Pinpoint the cell where the given text exists, returning its [X, Y] midpoint coordinate. 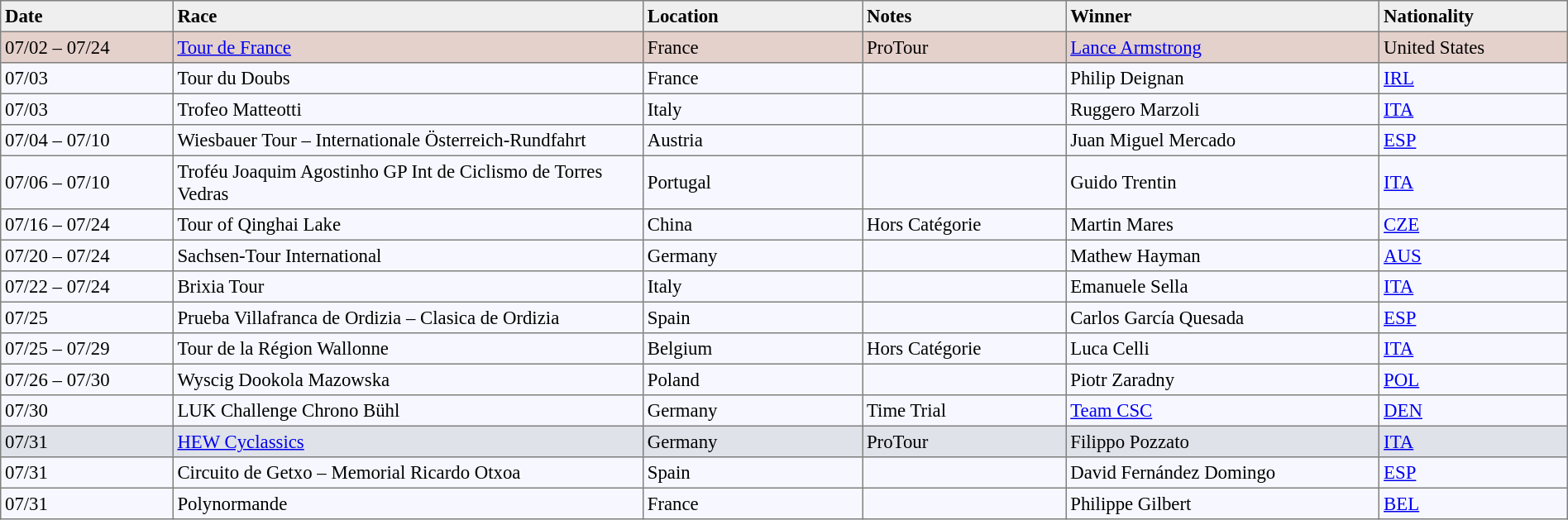
Piotr Zaradny [1222, 379]
07/25 [87, 317]
Portugal [753, 182]
Polynormande [408, 503]
Wyscig Dookola Mazowska [408, 379]
Date [87, 17]
POL [1474, 379]
Mathew Hayman [1222, 255]
Guido Trentin [1222, 182]
Tour du Doubs [408, 79]
Wiesbauer Tour – Internationale Österreich-Rundfahrt [408, 141]
Trofeo Matteotti [408, 109]
China [753, 225]
Circuito de Getxo – Memorial Ricardo Otxoa [408, 473]
Nationality [1474, 17]
IRL [1474, 79]
United States [1474, 47]
Time Trial [964, 411]
Juan Miguel Mercado [1222, 141]
Location [753, 17]
Emanuele Sella [1222, 287]
DEN [1474, 411]
Poland [753, 379]
Team CSC [1222, 411]
07/20 – 07/24 [87, 255]
Notes [964, 17]
LUK Challenge Chrono Bühl [408, 411]
Tour de France [408, 47]
07/04 – 07/10 [87, 141]
Austria [753, 141]
Tour of Qinghai Lake [408, 225]
07/30 [87, 411]
Martin Mares [1222, 225]
07/06 – 07/10 [87, 182]
Filippo Pozzato [1222, 441]
07/02 – 07/24 [87, 47]
BEL [1474, 503]
07/22 – 07/24 [87, 287]
Brixia Tour [408, 287]
Race [408, 17]
Philippe Gilbert [1222, 503]
Belgium [753, 349]
Tour de la Région Wallonne [408, 349]
Prueba Villafranca de Ordizia – Clasica de Ordizia [408, 317]
Philip Deignan [1222, 79]
Troféu Joaquim Agostinho GP Int de Ciclismo de Torres Vedras [408, 182]
David Fernández Domingo [1222, 473]
Luca Celli [1222, 349]
Carlos García Quesada [1222, 317]
07/16 – 07/24 [87, 225]
AUS [1474, 255]
Sachsen-Tour International [408, 255]
HEW Cyclassics [408, 441]
CZE [1474, 225]
07/26 – 07/30 [87, 379]
07/25 – 07/29 [87, 349]
Lance Armstrong [1222, 47]
Winner [1222, 17]
Ruggero Marzoli [1222, 109]
